Identify which cell holds the provided text, then report its (X, Y) central coordinate. 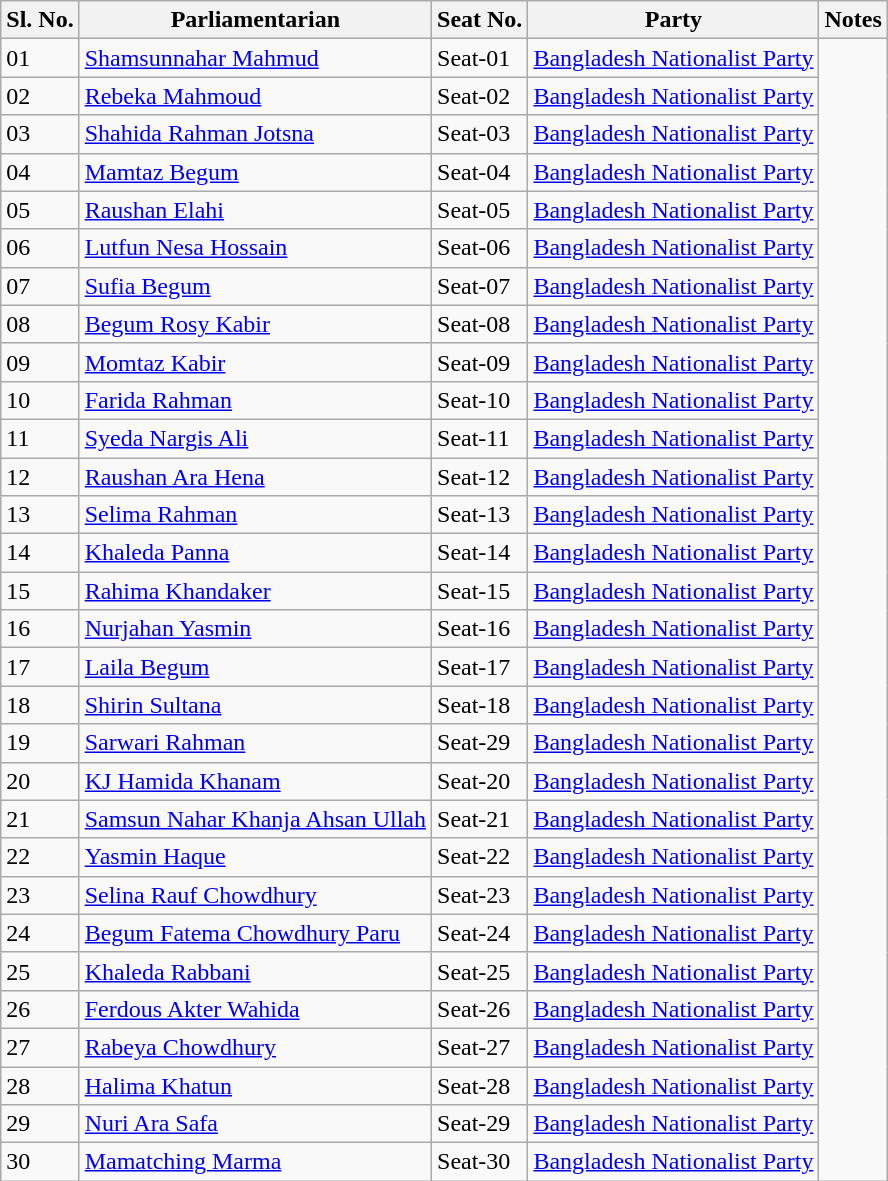
Raushan Elahi (255, 210)
Seat-30 (480, 1162)
Parliamentarian (255, 20)
28 (40, 1085)
Seat-13 (480, 515)
Seat-10 (480, 400)
Shamsunnahar Mahmud (255, 58)
Khaleda Rabbani (255, 971)
Mamatching Marma (255, 1162)
20 (40, 781)
Sarwari Rahman (255, 743)
Seat-03 (480, 134)
29 (40, 1124)
Momtaz Kabir (255, 362)
19 (40, 743)
Seat-23 (480, 895)
Seat-01 (480, 58)
15 (40, 591)
16 (40, 629)
Seat-24 (480, 933)
Seat-22 (480, 857)
Sufia Begum (255, 286)
Begum Fatema Chowdhury Paru (255, 933)
KJ Hamida Khanam (255, 781)
Farida Rahman (255, 400)
Selima Rahman (255, 515)
11 (40, 438)
26 (40, 1009)
30 (40, 1162)
21 (40, 819)
09 (40, 362)
17 (40, 667)
27 (40, 1047)
Seat-02 (480, 96)
Seat-07 (480, 286)
Seat-15 (480, 591)
Samsun Nahar Khanja Ahsan Ullah (255, 819)
Seat-12 (480, 477)
Seat-20 (480, 781)
22 (40, 857)
Party (674, 20)
Seat-11 (480, 438)
Begum Rosy Kabir (255, 324)
Seat-26 (480, 1009)
08 (40, 324)
Halima Khatun (255, 1085)
Seat-05 (480, 210)
Rahima Khandaker (255, 591)
Seat-16 (480, 629)
Lutfun Nesa Hossain (255, 248)
01 (40, 58)
12 (40, 477)
Seat-27 (480, 1047)
25 (40, 971)
Shirin Sultana (255, 705)
02 (40, 96)
Ferdous Akter Wahida (255, 1009)
Shahida Rahman Jotsna (255, 134)
Seat-28 (480, 1085)
Yasmin Haque (255, 857)
Rabeya Chowdhury (255, 1047)
Seat-04 (480, 172)
Seat-09 (480, 362)
23 (40, 895)
24 (40, 933)
Raushan Ara Hena (255, 477)
Seat-21 (480, 819)
Rebeka Mahmoud (255, 96)
Khaleda Panna (255, 553)
13 (40, 515)
Seat-25 (480, 971)
03 (40, 134)
Seat-17 (480, 667)
Sl. No. (40, 20)
Nuri Ara Safa (255, 1124)
07 (40, 286)
Seat No. (480, 20)
Seat-14 (480, 553)
Seat-08 (480, 324)
Nurjahan Yasmin (255, 629)
Notes (853, 20)
Syeda Nargis Ali (255, 438)
Mamtaz Begum (255, 172)
14 (40, 553)
Seat-06 (480, 248)
Selina Rauf Chowdhury (255, 895)
Laila Begum (255, 667)
Seat-18 (480, 705)
10 (40, 400)
04 (40, 172)
06 (40, 248)
18 (40, 705)
05 (40, 210)
